Provide the [X, Y] coordinate of the cell's center where the given text is located.  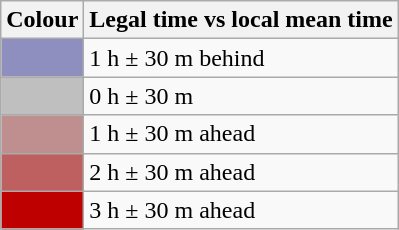
2 h ± 30 m ahead [241, 172]
Legal time vs local mean time [241, 20]
Colour [42, 20]
3 h ± 30 m ahead [241, 210]
1 h ± 30 m behind [241, 58]
1 h ± 30 m ahead [241, 134]
0 h ± 30 m [241, 96]
